For the text-containing cell, return its midpoint in [x, y] coordinate format. 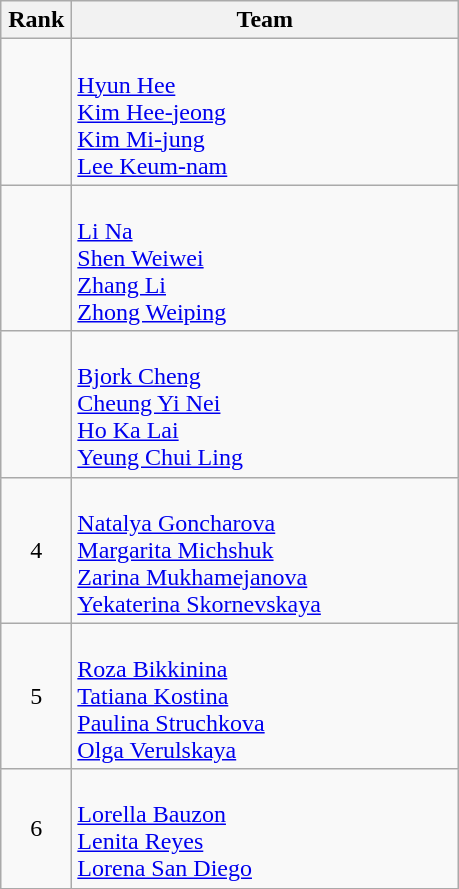
Li NaShen WeiweiZhang LiZhong Weiping [265, 258]
Hyun HeeKim Hee-jeongKim Mi-jungLee Keum-nam [265, 112]
Team [265, 20]
6 [36, 828]
Bjork ChengCheung Yi NeiHo Ka LaiYeung Chui Ling [265, 404]
5 [36, 696]
Lorella BauzonLenita ReyesLorena San Diego [265, 828]
4 [36, 550]
Natalya GoncharovaMargarita MichshukZarina MukhamejanovaYekaterina Skornevskaya [265, 550]
Rank [36, 20]
Roza BikkininaTatiana KostinaPaulina StruchkovaOlga Verulskaya [265, 696]
